Extract the (X, Y) coordinate from the center of the cell holding the provided text.  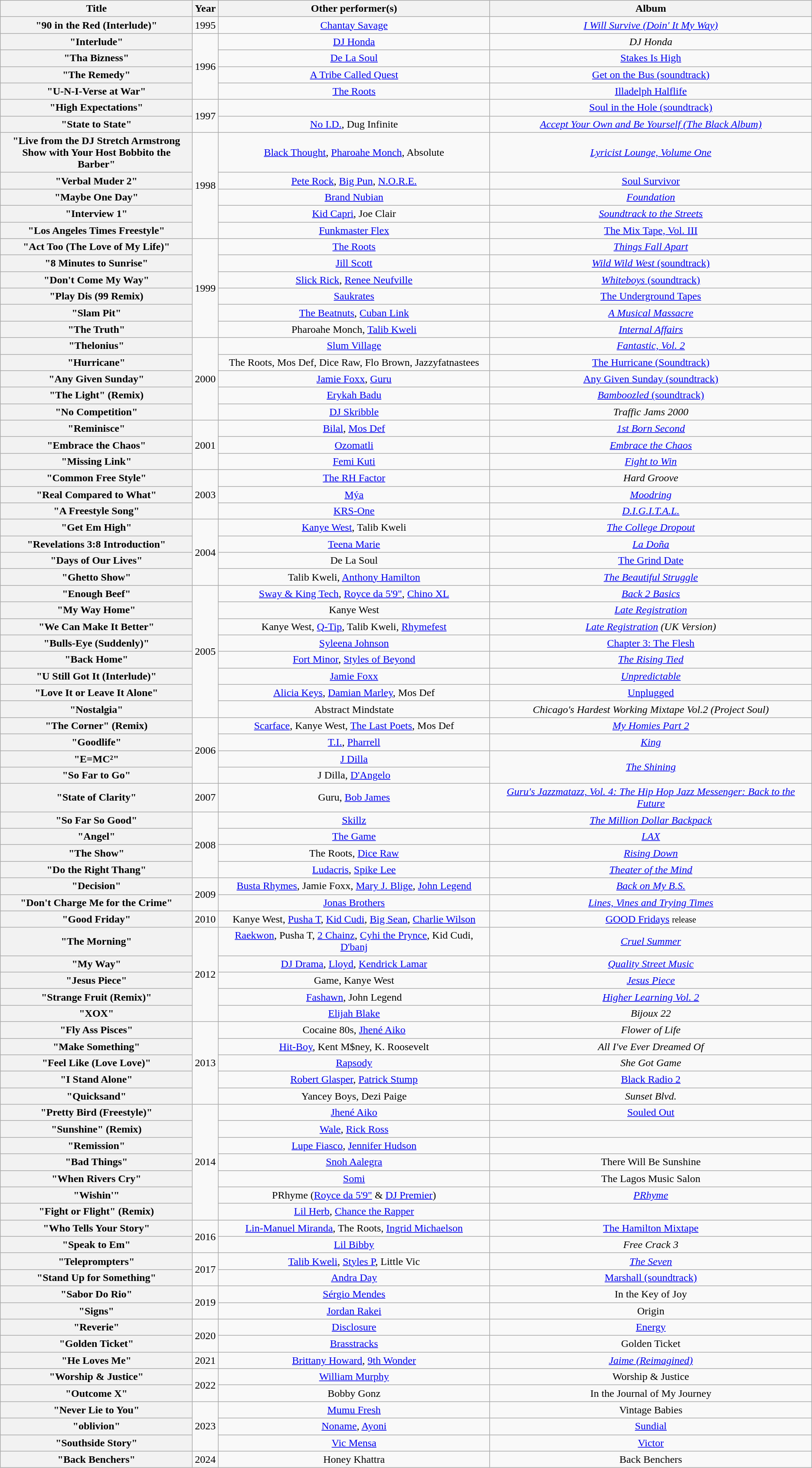
Brand Nubian (354, 197)
Ludacris, Spike Lee (354, 870)
"Real Compared to What" (96, 494)
"Bad Things" (96, 1162)
"Get Em High" (96, 528)
"Los Angeles Times Freestyle" (96, 230)
"Pretty Bird (Freestyle)" (96, 1113)
Quality Street Music (651, 964)
There Will Be Sunshine (651, 1162)
Title (96, 9)
Fight to Win (651, 461)
"U Still Got It (Interlude)" (96, 676)
"Fly Ass Pisces" (96, 1030)
2021 (206, 1360)
"Nostalgia" (96, 709)
"A Freestyle Song" (96, 511)
"Fight or Flight" (Remix) (96, 1212)
PRhyme (Royce da 5'9" & DJ Premier) (354, 1195)
"Act Too (The Love of My Life)" (96, 247)
"Interview 1" (96, 213)
Funkmaster Flex (354, 230)
"Wishin'" (96, 1195)
DJ Skribble (354, 412)
"Hurricane" (96, 362)
"The Morning" (96, 942)
Flower of Life (651, 1030)
Cocaine 80s, Jhené Aiko (354, 1030)
"Angel" (96, 837)
Noname, Ayoni (354, 1426)
2024 (206, 1459)
The College Dropout (651, 528)
Wild Wild West (soundtrack) (651, 263)
"Ghetto Show" (96, 577)
2008 (206, 845)
"Decision" (96, 886)
"Reminisce" (96, 428)
Back on My B.S. (651, 886)
Energy (651, 1327)
The Lagos Music Salon (651, 1179)
"Live from the DJ Stretch Armstrong Show with Your Host Bobbito the Barber" (96, 152)
Wale, Rick Ross (354, 1129)
The Underground Tapes (651, 296)
Free Crack 3 (651, 1245)
2020 (206, 1336)
"U-N-I-Verse at War" (96, 91)
2001 (206, 445)
The Seven (651, 1261)
Femi Kuti (354, 461)
Jonas Brothers (354, 903)
Fashawn, John Legend (354, 997)
Pharoahe Monch, Talib Kweli (354, 329)
Guru's Jazzmatazz, Vol. 4: The Hip Hop Jazz Messenger: Back to the Future (651, 798)
The Million Dollar Backpack (651, 820)
GOOD Fridays release (651, 919)
The Hamilton Mixtape (651, 1228)
"The Show" (96, 853)
"The Truth" (96, 329)
"Never Lie to You" (96, 1410)
Slick Rick, Renee Neufville (354, 280)
Soul in the Hole (soundtrack) (651, 108)
"Missing Link" (96, 461)
The Beatnuts, Cuban Link (354, 313)
"Embrace the Chaos" (96, 445)
Stakes Is High (651, 58)
My Homies Part 2 (651, 726)
J Dilla (354, 759)
Illadelph Halflife (651, 91)
Back Benchers (651, 1459)
"State of Clarity" (96, 798)
The Beautiful Struggle (651, 577)
Lyricist Lounge, Volume One (651, 152)
La Doña (651, 544)
The RH Factor (354, 478)
Kanye West, Q-Tip, Talib Kweli, Rhymefest (354, 627)
"Teleprompters" (96, 1261)
Worship & Justice (651, 1377)
Lil Herb, Chance the Rapper (354, 1212)
"Stand Up for Something" (96, 1278)
D.I.G.I.T.A.L. (651, 511)
"XOX" (96, 1013)
"Common Free Style" (96, 478)
2014 (206, 1162)
Jill Scott (354, 263)
Golden Ticket (651, 1344)
2019 (206, 1302)
"Revelations 3:8 Introduction" (96, 544)
"Sabor Do Rio" (96, 1294)
The Mix Tape, Vol. III (651, 230)
No I.D., Dug Infinite (354, 124)
Any Given Sunday (soundtrack) (651, 379)
J Dilla, D'Angelo (354, 775)
"No Competition" (96, 412)
Syleena Johnson (354, 643)
Disclosure (354, 1327)
1st Born Second (651, 428)
"8 Minutes to Sunrise" (96, 263)
2005 (206, 651)
Lines, Vines and Trying Times (651, 903)
Kanye West, Talib Kweli (354, 528)
Slum Village (354, 346)
Teena Marie (354, 544)
Brasstracks (354, 1344)
"Jesus Piece" (96, 980)
Theater of the Mind (651, 870)
Lin-Manuel Miranda, The Roots, Ingrid Michaelson (354, 1228)
Bamboozled (soundtrack) (651, 395)
"Play Dis (99 Remix) (96, 296)
Embrace the Chaos (651, 445)
Somi (354, 1179)
Accept Your Own and Be Yourself (The Black Album) (651, 124)
Guru, Bob James (354, 798)
2023 (206, 1426)
Jesus Piece (651, 980)
Jordan Rakei (354, 1311)
Lil Bibby (354, 1245)
"Make Something" (96, 1046)
2013 (206, 1063)
Skillz (354, 820)
"Love It or Leave It Alone" (96, 693)
Higher Learning Vol. 2 (651, 997)
"Don't Charge Me for the Crime" (96, 903)
2010 (206, 919)
1999 (206, 288)
Bilal, Mos Def (354, 428)
Internal Affairs (651, 329)
"Worship & Justice" (96, 1377)
DJ Drama, Lloyd, Kendrick Lamar (354, 964)
2009 (206, 894)
"Back Benchers" (96, 1459)
Kanye West (354, 610)
"We Can Make It Better" (96, 627)
The Rising Tied (651, 660)
Jamie Foxx (354, 676)
Souled Out (651, 1113)
Kanye West, Pusha T, Kid Cudi, Big Sean, Charlie Wilson (354, 919)
Yancey Boys, Dezi Paige (354, 1096)
T.I., Pharrell (354, 742)
Hit-Boy, Kent M$ney, K. Roosevelt (354, 1046)
"Any Given Sunday" (96, 379)
"Goodlife" (96, 742)
"Quicksand" (96, 1096)
"Golden Ticket" (96, 1344)
"Feel Like (Love Love)" (96, 1063)
The Game (354, 837)
2012 (206, 975)
Vintage Babies (651, 1410)
Black Thought, Pharoahe Monch, Absolute (354, 152)
"I Stand Alone" (96, 1080)
The Roots, Dice Raw (354, 853)
1995 (206, 25)
Brittany Howard, 9th Wonder (354, 1360)
Victor (651, 1443)
"Thelonius" (96, 346)
Fantastic, Vol. 2 (651, 346)
I Will Survive (Doin' It My Way) (651, 25)
"The Corner" (Remix) (96, 726)
"My Way Home" (96, 610)
"Strange Fruit (Remix)" (96, 997)
The Hurricane (Soundtrack) (651, 362)
2007 (206, 798)
In the Key of Joy (651, 1294)
"Verbal Muder 2" (96, 181)
2022 (206, 1385)
Talib Kweli, Anthony Hamilton (354, 577)
Year (206, 9)
Unplugged (651, 693)
Soul Survivor (651, 181)
Get on the Bus (soundtrack) (651, 75)
"oblivion" (96, 1426)
In the Journal of My Journey (651, 1393)
KRS-One (354, 511)
Busta Rhymes, Jamie Foxx, Mary J. Blige, John Legend (354, 886)
Things Fall Apart (651, 247)
"Slam Pit" (96, 313)
Pete Rock, Big Pun, N.O.R.E. (354, 181)
Origin (651, 1311)
Other performer(s) (354, 9)
2000 (206, 379)
Traffic Jams 2000 (651, 412)
"Who Tells Your Story" (96, 1228)
"Good Friday" (96, 919)
Unpredictable (651, 676)
LAX (651, 837)
Cruel Summer (651, 942)
2016 (206, 1236)
"The Light" (Remix) (96, 395)
Bijoux 22 (651, 1013)
"So Far to Go" (96, 775)
Sway & King Tech, Royce da 5'9", Chino XL (354, 594)
The Roots, Mos Def, Dice Raw, Flo Brown, Jazzyfatnastees (354, 362)
"Southside Story" (96, 1443)
Sundial (651, 1426)
Scarface, Kanye West, The Last Poets, Mos Def (354, 726)
The Shining (651, 767)
"Reverie" (96, 1327)
2003 (206, 494)
Marshall (soundtrack) (651, 1278)
She Got Game (651, 1063)
Lupe Fiasco, Jennifer Hudson (354, 1146)
"90 in the Red (Interlude)" (96, 25)
Hard Groove (651, 478)
Late Registration (651, 610)
Rapsody (354, 1063)
Chantay Savage (354, 25)
1996 (206, 66)
"E=MC²" (96, 759)
Bobby Gonz (354, 1393)
"He Loves Me" (96, 1360)
"My Way" (96, 964)
PRhyme (651, 1195)
"Tha Bizness" (96, 58)
"Maybe One Day" (96, 197)
Ozomatli (354, 445)
Chapter 3: The Flesh (651, 643)
2004 (206, 552)
2017 (206, 1269)
Honey Khattra (354, 1459)
Fort Minor, Styles of Beyond (354, 660)
Sunset Blvd. (651, 1096)
Andra Day (354, 1278)
Mýa (354, 494)
"High Expectations" (96, 108)
"Speak to Em" (96, 1245)
Jhené Aiko (354, 1113)
Foundation (651, 197)
"Don't Come My Way" (96, 280)
Kid Capri, Joe Clair (354, 213)
Sérgio Mendes (354, 1294)
Moodring (651, 494)
"Remission" (96, 1146)
"Days of Our Lives" (96, 561)
"The Remedy" (96, 75)
1998 (206, 185)
"Back Home" (96, 660)
"Do the Right Thang" (96, 870)
A Tribe Called Quest (354, 75)
Robert Glasper, Patrick Stump (354, 1080)
Game, Kanye West (354, 980)
Vic Mensa (354, 1443)
Alicia Keys, Damian Marley, Mos Def (354, 693)
Talib Kweli, Styles P, Little Vic (354, 1261)
"State to State" (96, 124)
Erykah Badu (354, 395)
Jaime (Reimagined) (651, 1360)
William Murphy (354, 1377)
"Signs" (96, 1311)
The Grind Date (651, 561)
"Enough Beef" (96, 594)
Black Radio 2 (651, 1080)
Back 2 Basics (651, 594)
Elijah Blake (354, 1013)
Mumu Fresh (354, 1410)
1997 (206, 116)
All I've Ever Dreamed Of (651, 1046)
Soundtrack to the Streets (651, 213)
Abstract Mindstate (354, 709)
"Bulls-Eye (Suddenly)" (96, 643)
King (651, 742)
"When Rivers Cry" (96, 1179)
Jamie Foxx, Guru (354, 379)
"So Far So Good" (96, 820)
Rising Down (651, 853)
Late Registration (UK Version) (651, 627)
"Interlude" (96, 42)
Raekwon, Pusha T, 2 Chainz, Cyhi the Prynce, Kid Cudi, D'banj (354, 942)
Snoh Aalegra (354, 1162)
2006 (206, 750)
A Musical Massacre (651, 313)
Whiteboys (soundtrack) (651, 280)
Album (651, 9)
"Outcome X" (96, 1393)
Chicago's Hardest Working Mixtape Vol.2 (Project Soul) (651, 709)
"Sunshine" (Remix) (96, 1129)
Saukrates (354, 296)
